Provide the (x, y) coordinate of the cell's center where the given text is located.  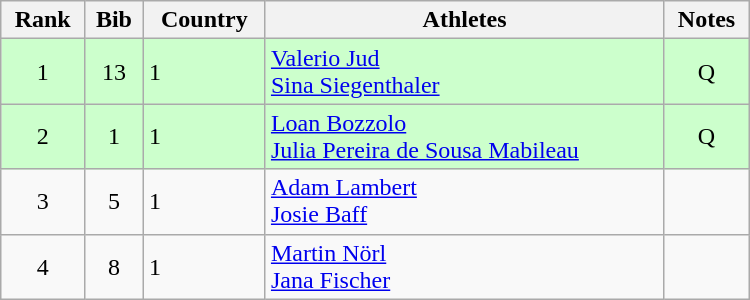
8 (114, 266)
5 (114, 202)
13 (114, 72)
Martin NörlJana Fischer (464, 266)
Country (204, 20)
Bib (114, 20)
Rank (43, 20)
Athletes (464, 20)
Notes (706, 20)
3 (43, 202)
Loan BozzoloJulia Pereira de Sousa Mabileau (464, 136)
4 (43, 266)
Valerio JudSina Siegenthaler (464, 72)
2 (43, 136)
Adam LambertJosie Baff (464, 202)
